Identify which cell holds the provided text, then report its (X, Y) central coordinate. 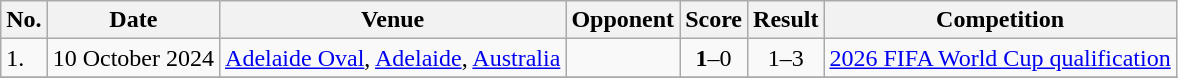
Date (133, 20)
10 October 2024 (133, 58)
Venue (393, 20)
1. (24, 58)
1–3 (786, 58)
Result (786, 20)
Competition (1000, 20)
No. (24, 20)
Opponent (623, 20)
Score (714, 20)
Adelaide Oval, Adelaide, Australia (393, 58)
2026 FIFA World Cup qualification (1000, 58)
1–0 (714, 58)
